Locate the cell with the specified text and output its [x, y] center coordinate. 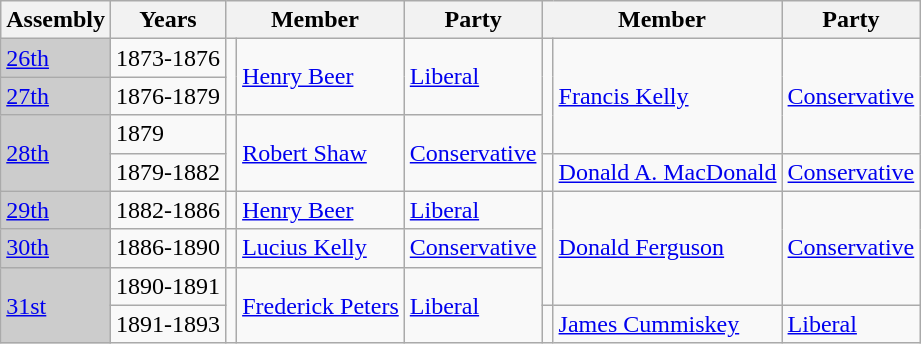
Francis Kelly [668, 96]
Lucius Kelly [321, 248]
Donald Ferguson [668, 248]
Assembly [56, 20]
1886-1890 [168, 248]
1876-1879 [168, 96]
1882-1886 [168, 210]
1879-1882 [168, 172]
Frederick Peters [321, 305]
Donald A. MacDonald [668, 172]
30th [56, 248]
Robert Shaw [321, 153]
29th [56, 210]
1879 [168, 134]
31st [56, 305]
26th [56, 58]
1873-1876 [168, 58]
28th [56, 153]
27th [56, 96]
Years [168, 20]
1890-1891 [168, 286]
1891-1893 [168, 324]
James Cummiskey [668, 324]
